Locate the cell with the specified text and output its (x, y) center coordinate. 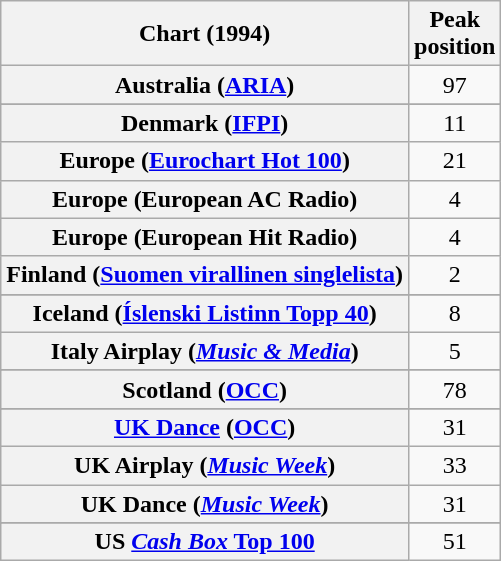
Italy Airplay (Music & Media) (205, 351)
UK Dance (OCC) (205, 427)
8 (455, 313)
11 (455, 123)
Europe (European Hit Radio) (205, 237)
33 (455, 465)
Finland (Suomen virallinen singlelista) (205, 275)
2 (455, 275)
Iceland (Íslenski Listinn Topp 40) (205, 313)
UK Dance (Music Week) (205, 503)
US Cash Box Top 100 (205, 542)
Europe (European AC Radio) (205, 199)
Australia (ARIA) (205, 85)
Europe (Eurochart Hot 100) (205, 161)
5 (455, 351)
97 (455, 85)
78 (455, 389)
Denmark (IFPI) (205, 123)
UK Airplay (Music Week) (205, 465)
51 (455, 542)
Scotland (OCC) (205, 389)
Peakposition (455, 34)
21 (455, 161)
Chart (1994) (205, 34)
